Extract the (x, y) coordinate from the center of the cell holding the provided text.  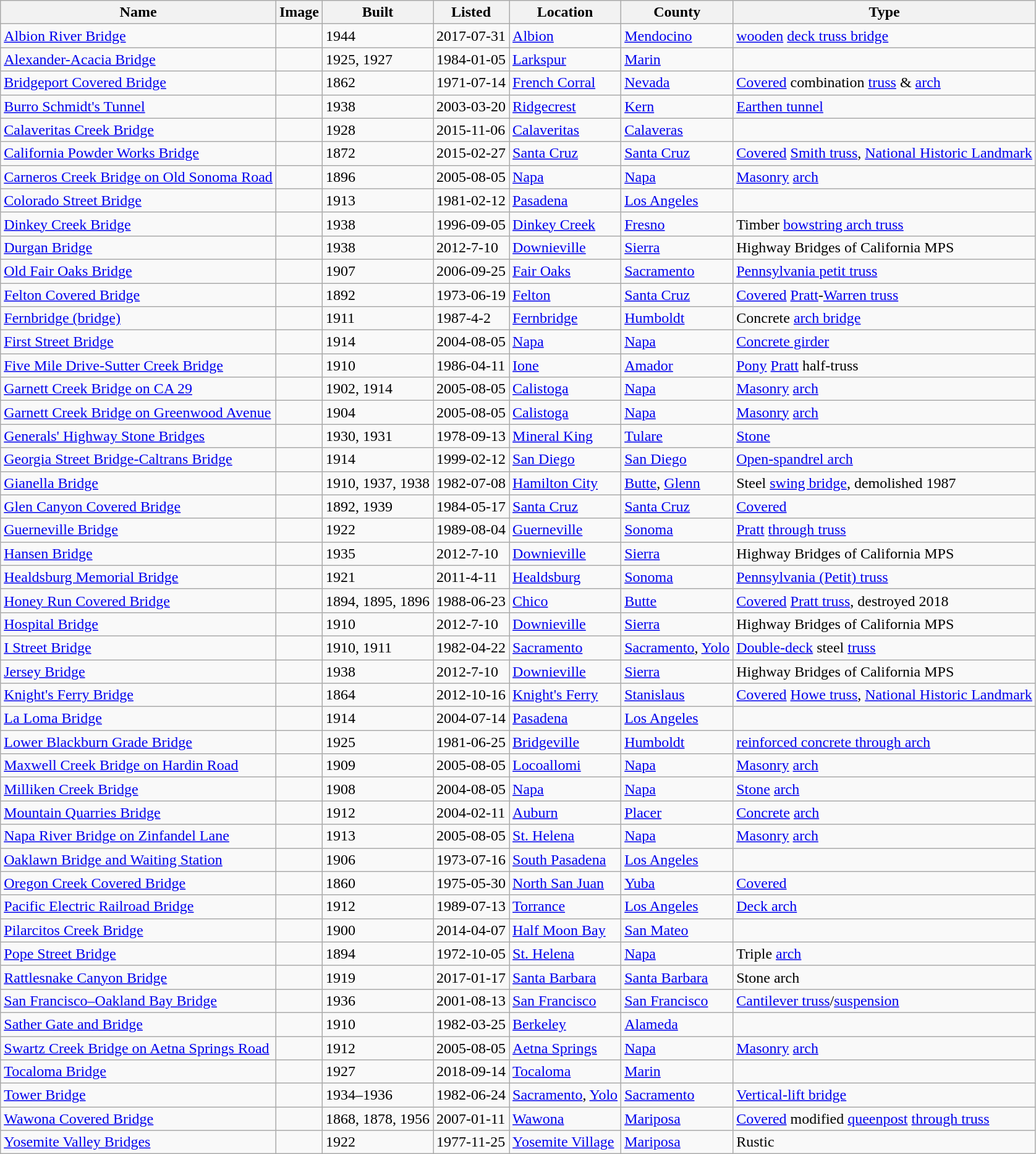
Covered combination truss & arch (885, 83)
1860 (377, 883)
California Powder Works Bridge (138, 153)
Colorado Street Bridge (138, 200)
1975-05-30 (471, 883)
1894 (377, 954)
Swartz Creek Bridge on Aetna Springs Road (138, 1048)
Alameda (677, 1024)
1930, 1931 (377, 436)
Concrete arch (885, 813)
Hospital Bridge (138, 624)
1902, 1914 (377, 389)
1910, 1911 (377, 648)
1862 (377, 83)
1892 (377, 295)
Covered Pratt-Warren truss (885, 295)
Open-spandrel arch (885, 459)
2006-09-25 (471, 271)
1921 (377, 577)
Calaveras (677, 130)
Mineral King (565, 436)
1973-07-16 (471, 860)
1982-07-08 (471, 483)
Pratt through truss (885, 530)
Calaveritas (565, 130)
1868, 1878, 1956 (377, 1119)
2015-11-06 (471, 130)
Lower Blackburn Grade Bridge (138, 742)
1988-06-23 (471, 601)
reinforced concrete through arch (885, 742)
1910, 1937, 1938 (377, 483)
Milliken Creek Bridge (138, 789)
1894, 1895, 1896 (377, 601)
Mendocino (677, 36)
1927 (377, 1072)
Stone (885, 436)
Pacific Electric Railroad Bridge (138, 907)
Rustic (885, 1142)
Concrete arch bridge (885, 318)
Yosemite Valley Bridges (138, 1142)
1973-06-19 (471, 295)
1909 (377, 766)
1978-09-13 (471, 436)
Amador (677, 365)
1987-4-2 (471, 318)
Berkeley (565, 1024)
Knight's Ferry Bridge (138, 695)
Built (377, 12)
Half Moon Bay (565, 930)
1896 (377, 177)
1919 (377, 977)
Covered Smith truss, National Historic Landmark (885, 153)
Oaklawn Bridge and Waiting Station (138, 860)
Locoallomi (565, 766)
Napa River Bridge on Zinfandel Lane (138, 836)
Guerneville (565, 530)
1989-07-13 (471, 907)
Bridgeville (565, 742)
1892, 1939 (377, 506)
Hansen Bridge (138, 553)
Auburn (565, 813)
1984-01-05 (471, 59)
South Pasadena (565, 860)
Timber bowstring arch truss (885, 224)
Wawona Covered Bridge (138, 1119)
1925, 1927 (377, 59)
Fernbridge (565, 318)
1971-07-14 (471, 83)
1977-11-25 (471, 1142)
1982-06-24 (471, 1095)
Maxwell Creek Bridge on Hardin Road (138, 766)
Location (565, 12)
Cantilever truss/suspension (885, 1001)
I Street Bridge (138, 648)
Tulare (677, 436)
Albion (565, 36)
Sather Gate and Bridge (138, 1024)
2004-02-11 (471, 813)
Wawona (565, 1119)
1900 (377, 930)
Fair Oaks (565, 271)
Torrance (565, 907)
Covered Howe truss, National Historic Landmark (885, 695)
Placer (677, 813)
wooden deck truss bridge (885, 36)
Tower Bridge (138, 1095)
1999-02-12 (471, 459)
Ridgecrest (565, 106)
Stanislaus (677, 695)
Honey Run Covered Bridge (138, 601)
Felton (565, 295)
Nevada (677, 83)
1996-09-05 (471, 224)
Deck arch (885, 907)
Rattlesnake Canyon Bridge (138, 977)
San Mateo (677, 930)
2004-07-14 (471, 719)
Dinkey Creek (565, 224)
1989-08-04 (471, 530)
1934–1936 (377, 1095)
Vertical-lift bridge (885, 1095)
San Francisco–Oakland Bay Bridge (138, 1001)
Glen Canyon Covered Bridge (138, 506)
Earthen tunnel (885, 106)
1981-06-25 (471, 742)
1982-03-25 (471, 1024)
Hamilton City (565, 483)
1928 (377, 130)
Type (885, 12)
County (677, 12)
Ione (565, 365)
Felton Covered Bridge (138, 295)
Listed (471, 12)
Pony Pratt half-truss (885, 365)
2015-02-27 (471, 153)
Tocaloma Bridge (138, 1072)
Name (138, 12)
Dinkey Creek Bridge (138, 224)
Yuba (677, 883)
Larkspur (565, 59)
Garnett Creek Bridge on CA 29 (138, 389)
Pennsylvania (Petit) truss (885, 577)
Five Mile Drive-Sutter Creek Bridge (138, 365)
1972-10-05 (471, 954)
Fresno (677, 224)
Guerneville Bridge (138, 530)
Chico (565, 601)
2011-4-11 (471, 577)
Butte (677, 601)
2014-04-07 (471, 930)
1908 (377, 789)
Healdsburg (565, 577)
Mountain Quarries Bridge (138, 813)
Bridgeport Covered Bridge (138, 83)
Yosemite Village (565, 1142)
1935 (377, 553)
Image (299, 12)
La Loma Bridge (138, 719)
Generals' Highway Stone Bridges (138, 436)
Fernbridge (bridge) (138, 318)
Pennsylvania petit truss (885, 271)
1872 (377, 153)
Oregon Creek Covered Bridge (138, 883)
1907 (377, 271)
1906 (377, 860)
1936 (377, 1001)
Burro Schmidt's Tunnel (138, 106)
2007-01-11 (471, 1119)
1984-05-17 (471, 506)
Healdsburg Memorial Bridge (138, 577)
Pilarcitos Creek Bridge (138, 930)
North San Juan (565, 883)
Butte, Glenn (677, 483)
2017-01-17 (471, 977)
Albion River Bridge (138, 36)
1944 (377, 36)
1986-04-11 (471, 365)
Alexander-Acacia Bridge (138, 59)
Triple arch (885, 954)
Tocaloma (565, 1072)
1904 (377, 412)
French Corral (565, 83)
Double-deck steel truss (885, 648)
Knight's Ferry (565, 695)
2012-10-16 (471, 695)
Steel swing bridge, demolished 1987 (885, 483)
1982-04-22 (471, 648)
2018-09-14 (471, 1072)
Kern (677, 106)
1981-02-12 (471, 200)
Pope Street Bridge (138, 954)
2017-07-31 (471, 36)
Gianella Bridge (138, 483)
Covered Pratt truss, destroyed 2018 (885, 601)
Old Fair Oaks Bridge (138, 271)
First Street Bridge (138, 342)
1925 (377, 742)
Covered modified queenpost through truss (885, 1119)
1911 (377, 318)
2003-03-20 (471, 106)
2001-08-13 (471, 1001)
Aetna Springs (565, 1048)
Carneros Creek Bridge on Old Sonoma Road (138, 177)
Garnett Creek Bridge on Greenwood Avenue (138, 412)
Jersey Bridge (138, 671)
1864 (377, 695)
Concrete girder (885, 342)
Durgan Bridge (138, 247)
Georgia Street Bridge-Caltrans Bridge (138, 459)
Calaveritas Creek Bridge (138, 130)
